Pinpoint the cell where the given text exists, returning its (x, y) midpoint coordinate. 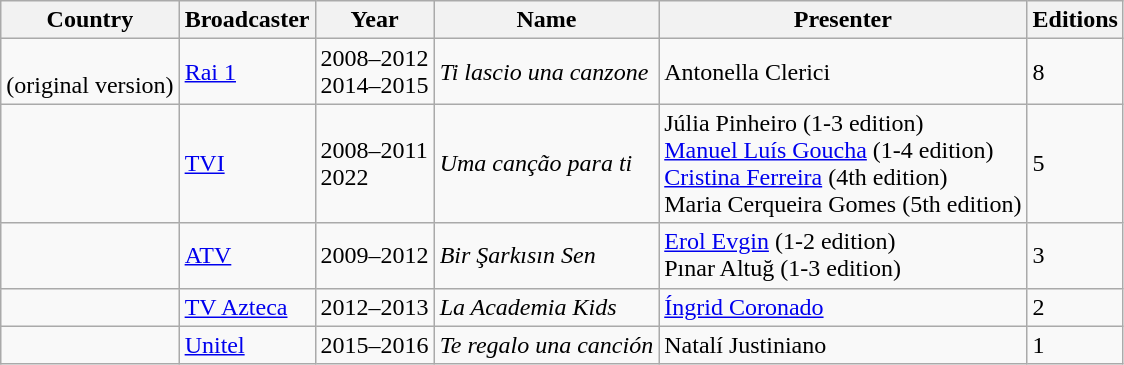
2008–20112022 (374, 164)
5 (1075, 164)
Júlia Pinheiro (1-3 edition)Manuel Luís Goucha (1-4 edition)Cristina Ferreira (4th edition)Maria Cerqueira Gomes (5th edition) (843, 164)
Uma canção para ti (546, 164)
Unitel (247, 345)
2 (1075, 307)
8 (1075, 72)
TV Azteca (247, 307)
1 (1075, 345)
2008–20122014–2015 (374, 72)
La Academia Kids (546, 307)
ATV (247, 256)
Broadcaster (247, 20)
Bir Şarkısın Sen (546, 256)
3 (1075, 256)
Year (374, 20)
Natalí Justiniano (843, 345)
Erol Evgin (1-2 edition)Pınar Altuğ (1-3 edition) (843, 256)
(original version) (90, 72)
TVI (247, 164)
Antonella Clerici (843, 72)
Ti lascio una canzone (546, 72)
2012–2013 (374, 307)
Editions (1075, 20)
Presenter (843, 20)
Name (546, 20)
Rai 1 (247, 72)
2009–2012 (374, 256)
2015–2016 (374, 345)
Íngrid Coronado (843, 307)
Te regalo una canción (546, 345)
Country (90, 20)
